Identify which cell holds the provided text, then report its (x, y) central coordinate. 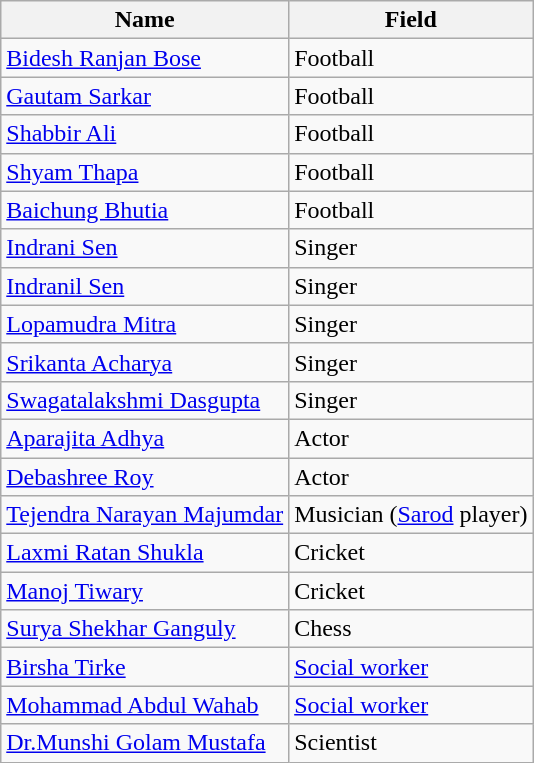
Debashree Roy (145, 477)
Surya Shekhar Ganguly (145, 629)
Shyam Thapa (145, 172)
Tejendra Narayan Majumdar (145, 515)
Gautam Sarkar (145, 96)
Field (411, 20)
Musician (Sarod player) (411, 515)
Name (145, 20)
Mohammad Abdul Wahab (145, 705)
Shabbir Ali (145, 134)
Srikanta Acharya (145, 362)
Chess (411, 629)
Aparajita Adhya (145, 438)
Laxmi Ratan Shukla (145, 553)
Manoj Tiwary (145, 591)
Indrani Sen (145, 248)
Lopamudra Mitra (145, 324)
Indranil Sen (145, 286)
Scientist (411, 743)
Birsha Tirke (145, 667)
Baichung Bhutia (145, 210)
Dr.Munshi Golam Mustafa (145, 743)
Bidesh Ranjan Bose (145, 58)
Swagatalakshmi Dasgupta (145, 400)
